Determine the (x, y) coordinate at the center of the cell enclosing the given text.  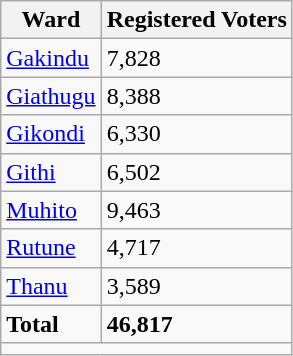
Githi (51, 172)
Registered Voters (196, 20)
Rutune (51, 248)
Muhito (51, 210)
6,330 (196, 134)
3,589 (196, 286)
8,388 (196, 96)
4,717 (196, 248)
46,817 (196, 324)
9,463 (196, 210)
Giathugu (51, 96)
Total (51, 324)
Thanu (51, 286)
7,828 (196, 58)
Ward (51, 20)
6,502 (196, 172)
Gakindu (51, 58)
Gikondi (51, 134)
